Output the (x, y) coordinate of the center of the cell containing the given text.  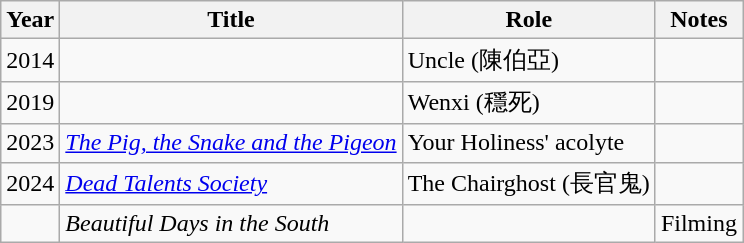
Wenxi (穩死) (528, 102)
The Pig, the Snake and the Pigeon (231, 143)
Year (30, 20)
2024 (30, 184)
2023 (30, 143)
Notes (698, 20)
Dead Talents Society (231, 184)
2019 (30, 102)
Your Holiness' acolyte (528, 143)
The Chairghost (長官鬼) (528, 184)
Title (231, 20)
Role (528, 20)
Uncle (陳伯亞) (528, 60)
2014 (30, 60)
Beautiful Days in the South (231, 224)
Filming (698, 224)
